Capture the cell that displays the provided text and extract its [X, Y] central coordinate. 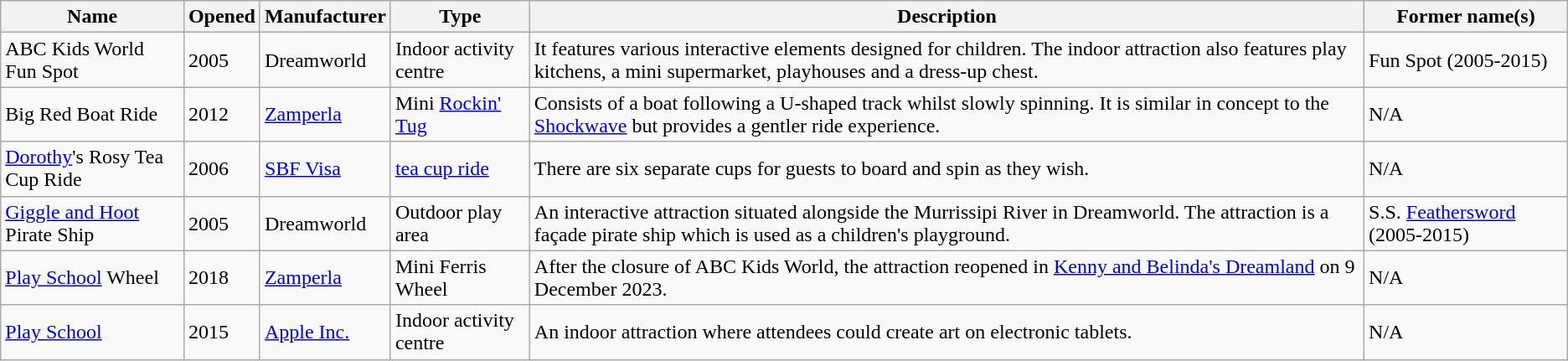
tea cup ride [460, 169]
Fun Spot (2005-2015) [1466, 60]
Mini Ferris Wheel [460, 278]
Opened [221, 17]
Giggle and Hoot Pirate Ship [92, 223]
2012 [221, 114]
Name [92, 17]
ABC Kids World Fun Spot [92, 60]
2018 [221, 278]
Mini Rockin' Tug [460, 114]
Dorothy's Rosy Tea Cup Ride [92, 169]
Type [460, 17]
SBF Visa [325, 169]
Play School Wheel [92, 278]
Big Red Boat Ride [92, 114]
There are six separate cups for guests to board and spin as they wish. [946, 169]
2015 [221, 332]
Former name(s) [1466, 17]
Description [946, 17]
Manufacturer [325, 17]
Outdoor play area [460, 223]
Apple Inc. [325, 332]
2006 [221, 169]
An indoor attraction where attendees could create art on electronic tablets. [946, 332]
S.S. Feathersword (2005-2015) [1466, 223]
After the closure of ABC Kids World, the attraction reopened in Kenny and Belinda's Dreamland on 9 December 2023. [946, 278]
Play School [92, 332]
